Identify which cell holds the provided text, then report its (X, Y) central coordinate. 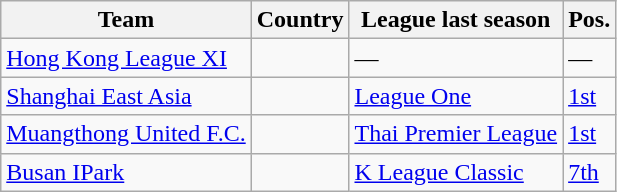
Thai Premier League (456, 134)
Team (126, 20)
7th (590, 172)
Muangthong United F.C. (126, 134)
Hong Kong League XI (126, 58)
Country (300, 20)
League last season (456, 20)
K League Classic (456, 172)
Shanghai East Asia (126, 96)
League One (456, 96)
Busan IPark (126, 172)
Pos. (590, 20)
